Scan for the cell matching the given text and deliver its [X, Y] coordinate at center. 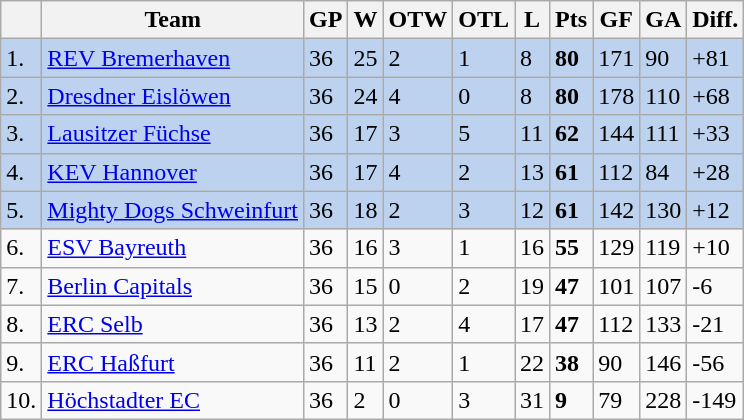
24 [366, 96]
7. [22, 286]
22 [532, 362]
Höchstadter EC [173, 400]
18 [366, 210]
3. [22, 134]
228 [664, 400]
ERC Selb [173, 324]
12 [532, 210]
55 [572, 248]
133 [664, 324]
110 [664, 96]
10. [22, 400]
9. [22, 362]
ERC Haßfurt [173, 362]
142 [616, 210]
5. [22, 210]
GA [664, 20]
25 [366, 58]
129 [616, 248]
79 [616, 400]
111 [664, 134]
171 [616, 58]
Berlin Capitals [173, 286]
119 [664, 248]
Mighty Dogs Schweinfurt [173, 210]
9 [572, 400]
+10 [716, 248]
15 [366, 286]
-149 [716, 400]
38 [572, 362]
+81 [716, 58]
144 [616, 134]
Team [173, 20]
178 [616, 96]
107 [664, 286]
31 [532, 400]
6. [22, 248]
+68 [716, 96]
L [532, 20]
101 [616, 286]
-21 [716, 324]
GF [616, 20]
84 [664, 172]
4. [22, 172]
KEV Hannover [173, 172]
1. [22, 58]
OTW [418, 20]
Dresdner Eislöwen [173, 96]
W [366, 20]
-56 [716, 362]
GP [326, 20]
ESV Bayreuth [173, 248]
2. [22, 96]
8. [22, 324]
REV Bremerhaven [173, 58]
5 [484, 134]
130 [664, 210]
19 [532, 286]
OTL [484, 20]
+33 [716, 134]
62 [572, 134]
Diff. [716, 20]
146 [664, 362]
Pts [572, 20]
+28 [716, 172]
Lausitzer Füchse [173, 134]
-6 [716, 286]
+12 [716, 210]
